Output the [x, y] coordinate of the center of the cell containing the given text.  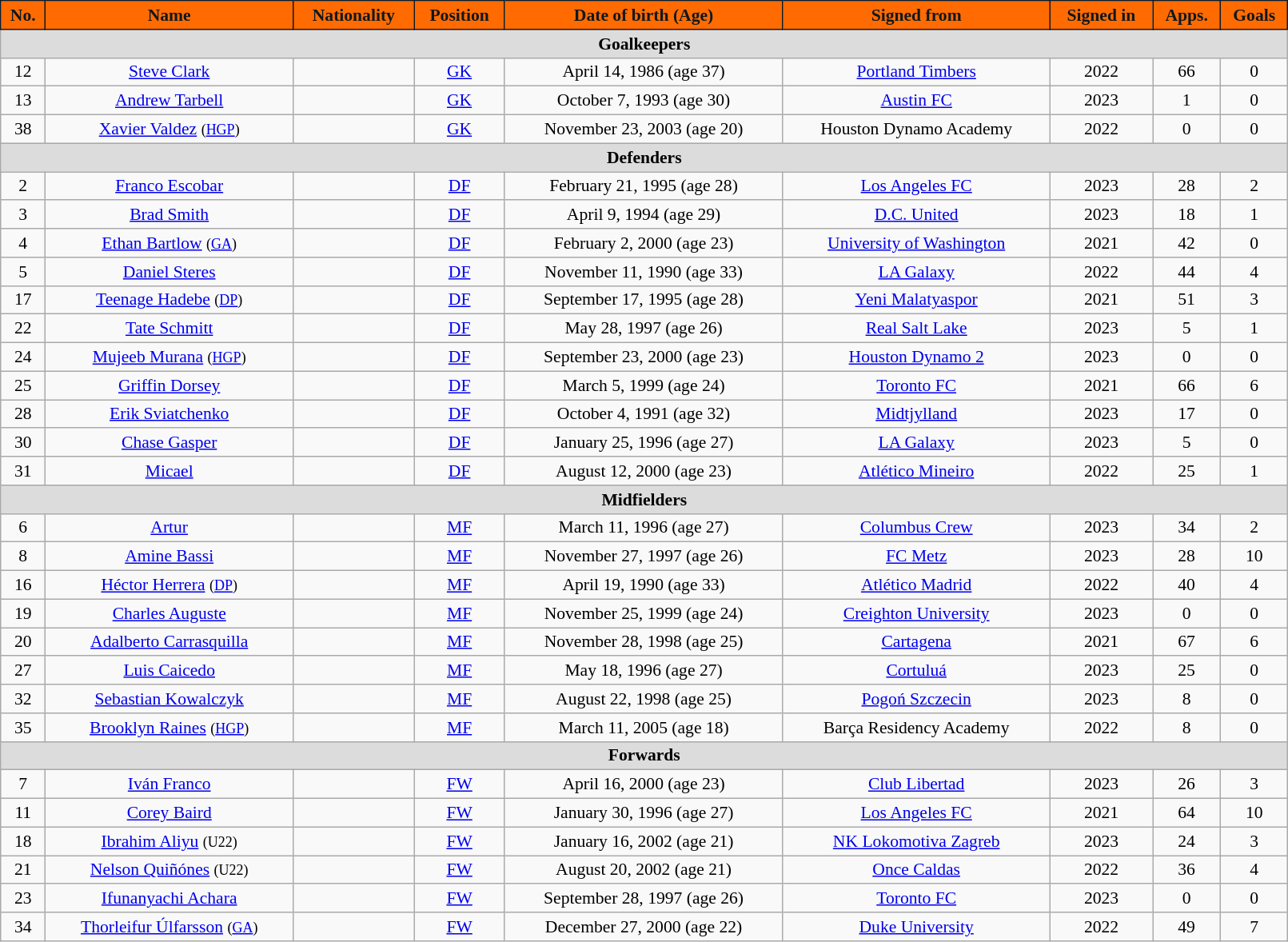
Ethan Bartlow (GA) [169, 243]
February 21, 1995 (age 28) [644, 186]
Name [169, 15]
Chase Gasper [169, 443]
Tate Schmitt [169, 329]
August 20, 2002 (age 21) [644, 870]
13 [23, 101]
Midfielders [644, 500]
January 25, 1996 (age 27) [644, 443]
November 28, 1998 (age 25) [644, 642]
March 11, 1996 (age 27) [644, 528]
Daniel Steres [169, 272]
Midtjylland [916, 414]
Barça Residency Academy [916, 728]
Position [459, 15]
26 [1186, 784]
D.C. United [916, 215]
FC Metz [916, 557]
22 [23, 329]
36 [1186, 870]
51 [1186, 300]
August 22, 1998 (age 25) [644, 699]
Thorleifur Úlfarsson (GA) [169, 927]
Pogoń Szczecin [916, 699]
Corey Baird [169, 813]
Date of birth (Age) [644, 15]
Brooklyn Raines (HGP) [169, 728]
May 28, 1997 (age 26) [644, 329]
Creighton University [916, 613]
April 14, 1986 (age 37) [644, 72]
University of Washington [916, 243]
Signed in [1101, 15]
11 [23, 813]
Austin FC [916, 101]
May 18, 1996 (age 27) [644, 671]
Nelson Quiñónes (U22) [169, 870]
February 2, 2000 (age 23) [644, 243]
16 [23, 585]
August 12, 2000 (age 23) [644, 471]
19 [23, 613]
Goalkeepers [644, 44]
April 16, 2000 (age 23) [644, 784]
Houston Dynamo Academy [916, 130]
20 [23, 642]
Brad Smith [169, 215]
Real Salt Lake [916, 329]
Steve Clark [169, 72]
Sebastian Kowalczyk [169, 699]
38 [23, 130]
42 [1186, 243]
Nationality [354, 15]
23 [23, 899]
Atlético Madrid [916, 585]
21 [23, 870]
67 [1186, 642]
No. [23, 15]
Forwards [644, 756]
12 [23, 72]
Houston Dynamo 2 [916, 357]
Teenage Hadebe (DP) [169, 300]
November 27, 1997 (age 26) [644, 557]
September 28, 1997 (age 26) [644, 899]
Franco Escobar [169, 186]
November 25, 1999 (age 24) [644, 613]
Mujeeb Murana (HGP) [169, 357]
September 17, 1995 (age 28) [644, 300]
Artur [169, 528]
Adalberto Carrasquilla [169, 642]
Andrew Tarbell [169, 101]
40 [1186, 585]
March 5, 1999 (age 24) [644, 385]
November 11, 1990 (age 33) [644, 272]
December 27, 2000 (age 22) [644, 927]
January 16, 2002 (age 21) [644, 841]
Ibrahim Aliyu (U22) [169, 841]
27 [23, 671]
Cartagena [916, 642]
Héctor Herrera (DP) [169, 585]
October 7, 1993 (age 30) [644, 101]
Luis Caicedo [169, 671]
30 [23, 443]
Atlético Mineiro [916, 471]
March 11, 2005 (age 18) [644, 728]
44 [1186, 272]
April 19, 1990 (age 33) [644, 585]
Micael [169, 471]
Signed from [916, 15]
January 30, 1996 (age 27) [644, 813]
Portland Timbers [916, 72]
April 9, 1994 (age 29) [644, 215]
Yeni Malatyaspor [916, 300]
Goals [1254, 15]
35 [23, 728]
Charles Auguste [169, 613]
49 [1186, 927]
Duke University [916, 927]
November 23, 2003 (age 20) [644, 130]
Amine Bassi [169, 557]
October 4, 1991 (age 32) [644, 414]
Cortuluá [916, 671]
Club Libertad [916, 784]
NK Lokomotiva Zagreb [916, 841]
Once Caldas [916, 870]
September 23, 2000 (age 23) [644, 357]
31 [23, 471]
Ifunanyachi Achara [169, 899]
Xavier Valdez (HGP) [169, 130]
Erik Sviatchenko [169, 414]
Columbus Crew [916, 528]
Apps. [1186, 15]
32 [23, 699]
Defenders [644, 158]
Iván Franco [169, 784]
Griffin Dorsey [169, 385]
64 [1186, 813]
